Output the [X, Y] coordinate of the center of the cell containing the given text.  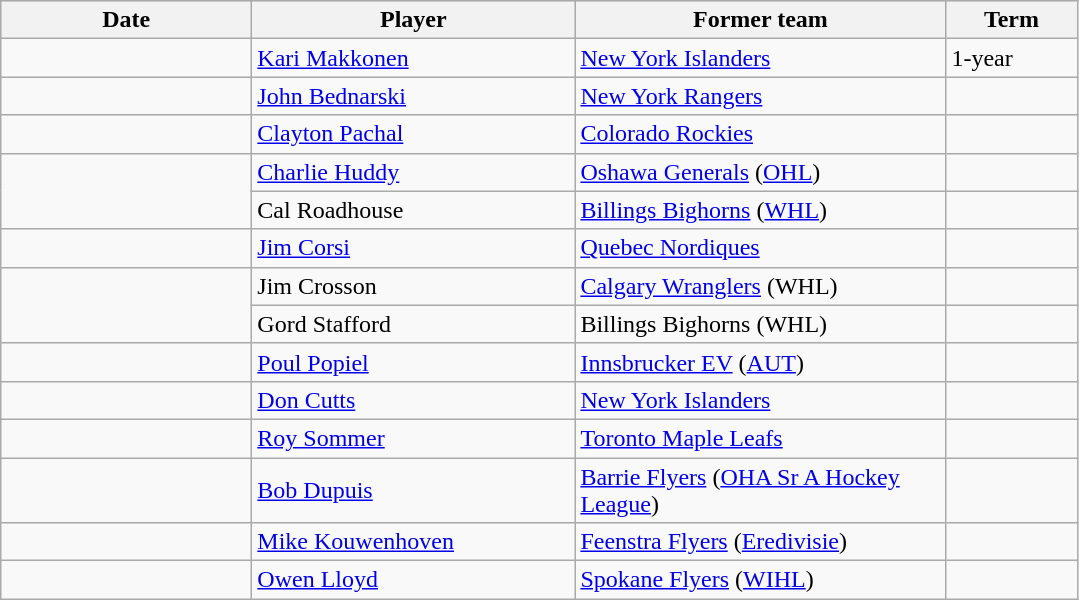
Calgary Wranglers (WHL) [760, 286]
John Bednarski [414, 96]
Roy Sommer [414, 438]
Owen Lloyd [414, 580]
1-year [1012, 58]
Kari Makkonen [414, 58]
Spokane Flyers (WIHL) [760, 580]
Toronto Maple Leafs [760, 438]
Don Cutts [414, 400]
Oshawa Generals (OHL) [760, 172]
Colorado Rockies [760, 134]
Innsbrucker EV (AUT) [760, 362]
Cal Roadhouse [414, 210]
Date [126, 20]
Jim Crosson [414, 286]
Gord Stafford [414, 324]
Poul Popiel [414, 362]
Mike Kouwenhoven [414, 542]
Jim Corsi [414, 248]
Feenstra Flyers (Eredivisie) [760, 542]
Quebec Nordiques [760, 248]
New York Rangers [760, 96]
Barrie Flyers (OHA Sr A Hockey League) [760, 490]
Clayton Pachal [414, 134]
Bob Dupuis [414, 490]
Charlie Huddy [414, 172]
Player [414, 20]
Former team [760, 20]
Term [1012, 20]
